Determine the (x, y) coordinate at the center of the cell enclosing the given text.  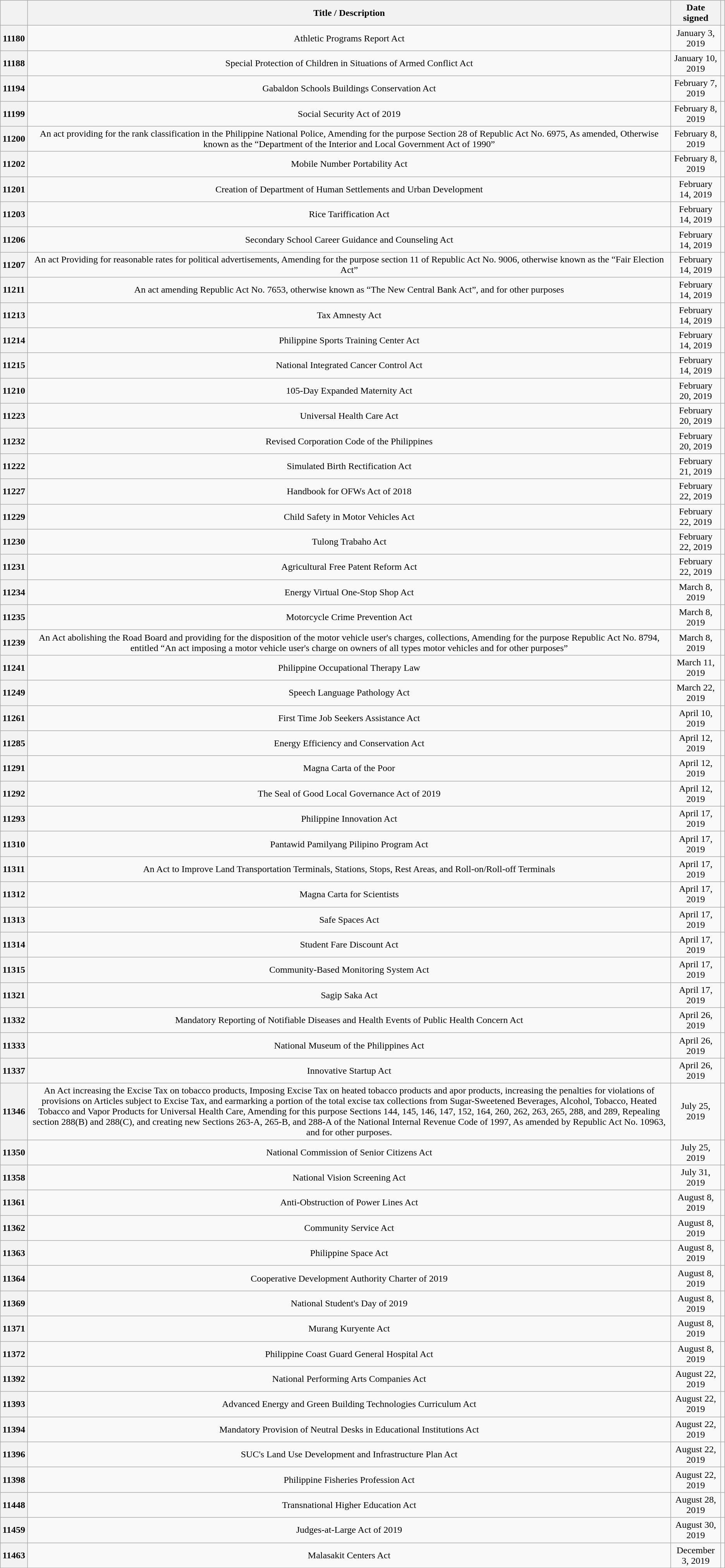
Revised Corporation Code of the Philippines (349, 441)
11291 (14, 769)
11210 (14, 391)
Mandatory Provision of Neutral Desks in Educational Institutions Act (349, 1429)
Philippine Coast Guard General Hospital Act (349, 1354)
An Act to Improve Land Transportation Terminals, Stations, Stops, Rest Areas, and Roll-on/Roll-off Terminals (349, 869)
11311 (14, 869)
August 30, 2019 (696, 1530)
National Vision Screening Act (349, 1177)
Creation of Department of Human Settlements and Urban Development (349, 189)
The Seal of Good Local Governance Act of 2019 (349, 793)
Athletic Programs Report Act (349, 38)
Agricultural Free Patent Reform Act (349, 567)
11310 (14, 844)
March 11, 2019 (696, 667)
11235 (14, 617)
Magna Carta for Scientists (349, 894)
11394 (14, 1429)
Speech Language Pathology Act (349, 693)
11200 (14, 139)
11396 (14, 1455)
11346 (14, 1111)
11239 (14, 643)
Philippine Innovation Act (349, 819)
February 21, 2019 (696, 466)
11358 (14, 1177)
Magna Carta of the Poor (349, 769)
Motorcycle Crime Prevention Act (349, 617)
Tax Amnesty Act (349, 315)
11207 (14, 265)
National Student's Day of 2019 (349, 1304)
11229 (14, 516)
Gabaldon Schools Buildings Conservation Act (349, 88)
11364 (14, 1278)
11463 (14, 1555)
11230 (14, 542)
Transnational Higher Education Act (349, 1505)
Energy Efficiency and Conservation Act (349, 743)
Universal Health Care Act (349, 416)
11227 (14, 492)
11285 (14, 743)
March 22, 2019 (696, 693)
11292 (14, 793)
Handbook for OFWs Act of 2018 (349, 492)
11332 (14, 1020)
11214 (14, 341)
11213 (14, 315)
11234 (14, 592)
National Commission of Senior Citizens Act (349, 1152)
11215 (14, 365)
Anti-Obstruction of Power Lines Act (349, 1203)
Community-Based Monitoring System Act (349, 970)
11249 (14, 693)
11203 (14, 214)
January 10, 2019 (696, 63)
11337 (14, 1071)
11223 (14, 416)
Title / Description (349, 13)
December 3, 2019 (696, 1555)
11392 (14, 1379)
Mobile Number Portability Act (349, 164)
February 7, 2019 (696, 88)
National Museum of the Philippines Act (349, 1045)
Special Protection of Children in Situations of Armed Conflict Act (349, 63)
11313 (14, 920)
11369 (14, 1304)
11206 (14, 239)
11201 (14, 189)
Safe Spaces Act (349, 920)
11194 (14, 88)
Innovative Startup Act (349, 1071)
11314 (14, 944)
National Integrated Cancer Control Act (349, 365)
11222 (14, 466)
11448 (14, 1505)
First Time Job Seekers Assistance Act (349, 718)
11315 (14, 970)
11333 (14, 1045)
Judges-at-Large Act of 2019 (349, 1530)
August 28, 2019 (696, 1505)
11312 (14, 894)
July 31, 2019 (696, 1177)
An act amending Republic Act No. 7653, otherwise known as “The New Central Bank Act”, and for other purposes (349, 290)
Advanced Energy and Green Building Technologies Curriculum Act (349, 1404)
11202 (14, 164)
11372 (14, 1354)
Pantawid Pamilyang Pilipino Program Act (349, 844)
Philippine Space Act (349, 1253)
11362 (14, 1228)
11180 (14, 38)
April 10, 2019 (696, 718)
Date signed (696, 13)
Rice Tariffication Act (349, 214)
11211 (14, 290)
Child Safety in Motor Vehicles Act (349, 516)
Secondary School Career Guidance and Counseling Act (349, 239)
Energy Virtual One-Stop Shop Act (349, 592)
11293 (14, 819)
Community Service Act (349, 1228)
11188 (14, 63)
Student Fare Discount Act (349, 944)
Tulong Trabaho Act (349, 542)
January 3, 2019 (696, 38)
11371 (14, 1328)
Mandatory Reporting of Notifiable Diseases and Health Events of Public Health Concern Act (349, 1020)
11321 (14, 995)
105-Day Expanded Maternity Act (349, 391)
11231 (14, 567)
SUC's Land Use Development and Infrastructure Plan Act (349, 1455)
Sagip Saka Act (349, 995)
11361 (14, 1203)
11393 (14, 1404)
Malasakit Centers Act (349, 1555)
Philippine Occupational Therapy Law (349, 667)
11241 (14, 667)
11363 (14, 1253)
Philippine Sports Training Center Act (349, 341)
National Performing Arts Companies Act (349, 1379)
11459 (14, 1530)
Murang Kuryente Act (349, 1328)
Social Security Act of 2019 (349, 114)
11261 (14, 718)
Cooperative Development Authority Charter of 2019 (349, 1278)
11398 (14, 1479)
11199 (14, 114)
11232 (14, 441)
Philippine Fisheries Profession Act (349, 1479)
Simulated Birth Rectification Act (349, 466)
11350 (14, 1152)
